From the cell containing the given text, extract its center point as (X, Y) coordinate. 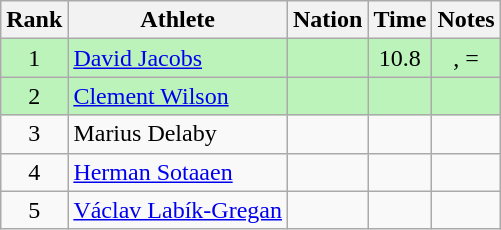
Athlete (178, 20)
, = (466, 58)
4 (34, 172)
Rank (34, 20)
Notes (466, 20)
10.8 (400, 58)
Time (400, 20)
Herman Sotaaen (178, 172)
3 (34, 134)
Nation (327, 20)
1 (34, 58)
5 (34, 210)
2 (34, 96)
Václav Labík-Gregan (178, 210)
David Jacobs (178, 58)
Clement Wilson (178, 96)
Marius Delaby (178, 134)
